Detect which cell encompasses the target text, then output its [x, y] center coordinate. 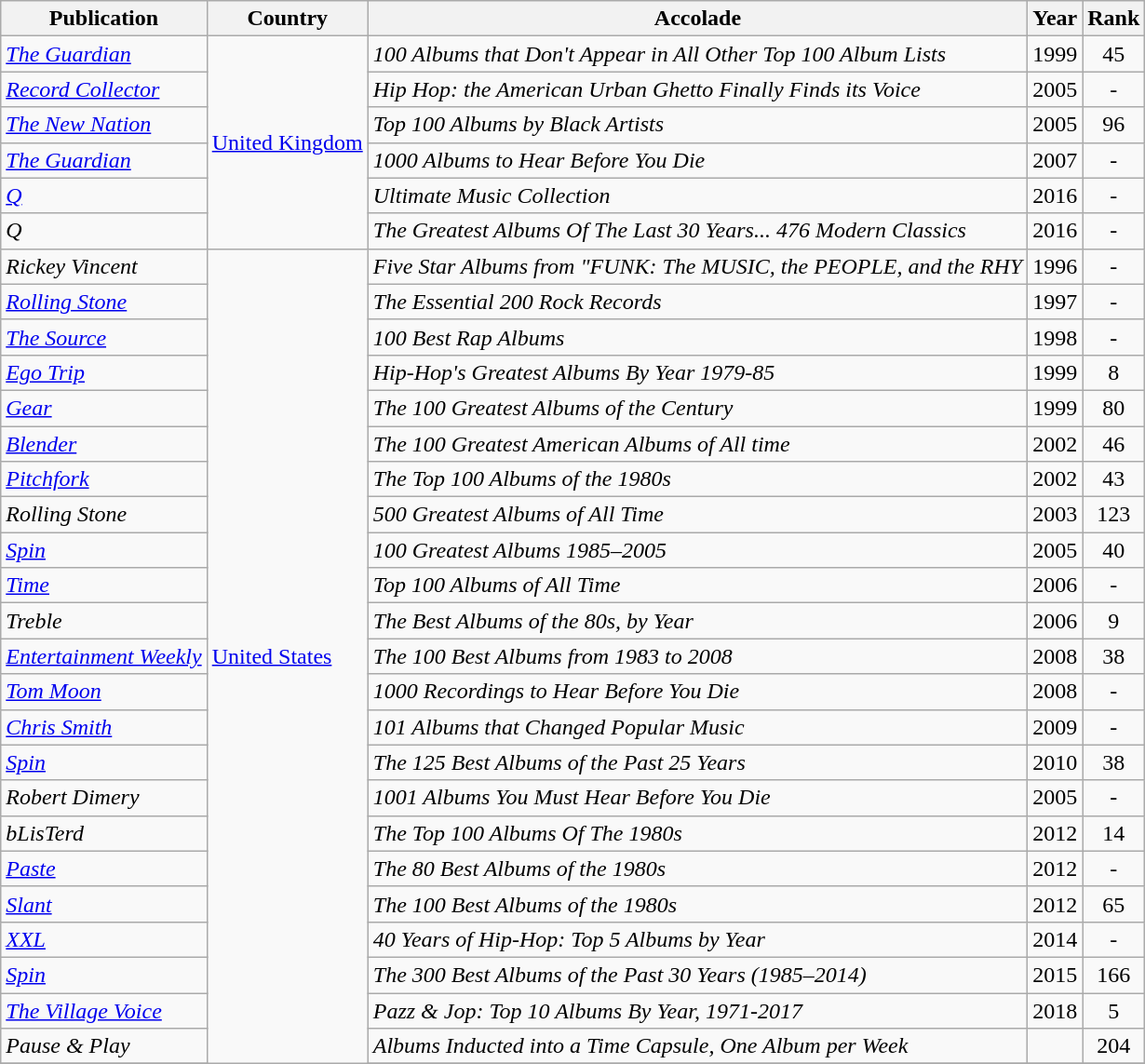
Rank [1113, 19]
2007 [1056, 160]
Country [287, 19]
XXL [104, 939]
Treble [104, 621]
Robert Dimery [104, 798]
Five Star Albums from "FUNK: The MUSIC, the PEOPLE, and the RHY [697, 266]
100 Greatest Albums 1985–2005 [697, 550]
5 [1113, 1010]
204 [1113, 1046]
Gear [104, 408]
14 [1113, 833]
40 Years of Hip-Hop: Top 5 Albums by Year [697, 939]
46 [1113, 444]
Year [1056, 19]
The Top 100 Albums Of The 1980s [697, 833]
The 80 Best Albums of the 1980s [697, 869]
The Best Albums of the 80s, by Year [697, 621]
The 100 Best Albums of the 1980s [697, 904]
2014 [1056, 939]
The Village Voice [104, 1010]
Publication [104, 19]
The Essential 200 Rock Records [697, 302]
1998 [1056, 337]
101 Albums that Changed Popular Music [697, 727]
1997 [1056, 302]
166 [1113, 975]
The Top 100 Albums of the 1980s [697, 479]
1996 [1056, 266]
The Greatest Albums Of The Last 30 Years... 476 Modern Classics [697, 231]
2003 [1056, 515]
Tom Moon [104, 692]
80 [1113, 408]
Ultimate Music Collection [697, 195]
8 [1113, 372]
500 Greatest Albums of All Time [697, 515]
Record Collector [104, 89]
Hip-Hop's Greatest Albums By Year 1979-85 [697, 372]
123 [1113, 515]
Rickey Vincent [104, 266]
United States [287, 655]
The New Nation [104, 125]
100 Best Rap Albums [697, 337]
Pause & Play [104, 1046]
The Source [104, 337]
Top 100 Albums by Black Artists [697, 125]
45 [1113, 54]
bLisTerd [104, 833]
Paste [104, 869]
Ego Trip [104, 372]
United Kingdom [287, 142]
2009 [1056, 727]
1001 Albums You Must Hear Before You Die [697, 798]
Time [104, 586]
40 [1113, 550]
1000 Albums to Hear Before You Die [697, 160]
Slant [104, 904]
The 125 Best Albums of the Past 25 Years [697, 762]
2015 [1056, 975]
9 [1113, 621]
Albums Inducted into a Time Capsule, One Album per Week [697, 1046]
1000 Recordings to Hear Before You Die [697, 692]
65 [1113, 904]
Pazz & Jop: Top 10 Albums By Year, 1971-2017 [697, 1010]
Accolade [697, 19]
43 [1113, 479]
The 100 Greatest American Albums of All time [697, 444]
The 300 Best Albums of the Past 30 Years (1985–2014) [697, 975]
96 [1113, 125]
Chris Smith [104, 727]
2018 [1056, 1010]
Entertainment Weekly [104, 656]
2010 [1056, 762]
Hip Hop: the American Urban Ghetto Finally Finds its Voice [697, 89]
100 Albums that Don't Appear in All Other Top 100 Album Lists [697, 54]
Top 100 Albums of All Time [697, 586]
The 100 Best Albums from 1983 to 2008 [697, 656]
The 100 Greatest Albums of the Century [697, 408]
Blender [104, 444]
Pitchfork [104, 479]
